Pinpoint the cell where the given text exists, returning its [X, Y] midpoint coordinate. 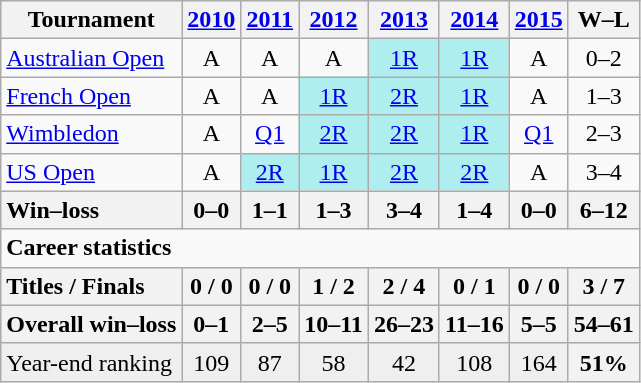
2014 [474, 20]
2013 [404, 20]
87 [270, 362]
1 / 2 [334, 286]
US Open [92, 172]
164 [538, 362]
2–3 [604, 134]
58 [334, 362]
6–12 [604, 210]
Tournament [92, 20]
Year-end ranking [92, 362]
0–1 [212, 324]
Win–loss [92, 210]
1–1 [270, 210]
Overall win–loss [92, 324]
54–61 [604, 324]
2012 [334, 20]
2015 [538, 20]
11–16 [474, 324]
2011 [270, 20]
French Open [92, 96]
0 / 1 [474, 286]
2010 [212, 20]
2 / 4 [404, 286]
10–11 [334, 324]
3 / 7 [604, 286]
Titles / Finals [92, 286]
109 [212, 362]
W–L [604, 20]
1–4 [474, 210]
51% [604, 362]
Wimbledon [92, 134]
5–5 [538, 324]
42 [404, 362]
2–5 [270, 324]
26–23 [404, 324]
0–2 [604, 58]
Australian Open [92, 58]
Career statistics [320, 248]
108 [474, 362]
